Identify which cell holds the provided text, then report its [X, Y] central coordinate. 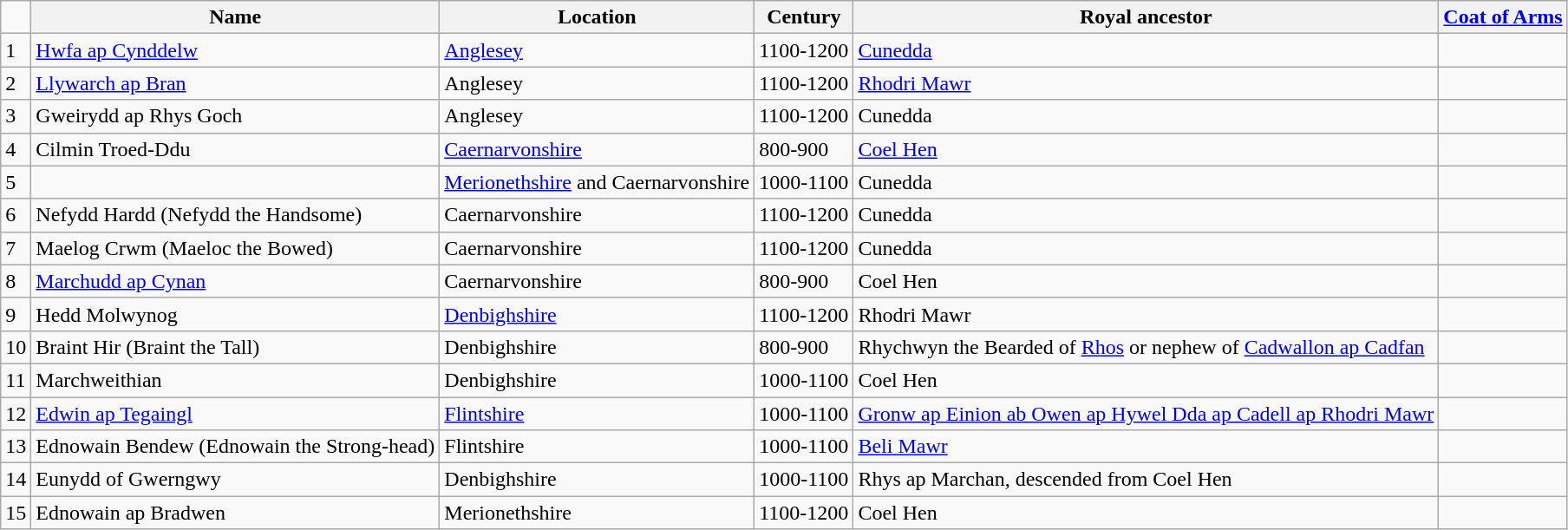
Rhys ap Marchan, descended from Coel Hen [1147, 480]
Coat of Arms [1503, 17]
Rhychwyn the Bearded of Rhos or nephew of Cadwallon ap Cadfan [1147, 347]
Nefydd Hardd (Nefydd the Handsome) [236, 215]
Ednowain Bendew (Ednowain the Strong-head) [236, 447]
15 [16, 513]
Maelog Crwm (Maeloc the Bowed) [236, 248]
Gronw ap Einion ab Owen ap Hywel Dda ap Cadell ap Rhodri Mawr [1147, 414]
10 [16, 347]
2 [16, 83]
11 [16, 380]
Eunydd of Gwerngwy [236, 480]
Hwfa ap Cynddelw [236, 50]
3 [16, 116]
14 [16, 480]
Merionethshire [597, 513]
Beli Mawr [1147, 447]
Braint Hir (Braint the Tall) [236, 347]
Cilmin Troed-Ddu [236, 149]
Century [804, 17]
7 [16, 248]
Merionethshire and Caernarvonshire [597, 182]
Llywarch ap Bran [236, 83]
12 [16, 414]
Name [236, 17]
Marchudd ap Cynan [236, 281]
Hedd Molwynog [236, 314]
Marchweithian [236, 380]
Royal ancestor [1147, 17]
13 [16, 447]
9 [16, 314]
4 [16, 149]
Location [597, 17]
Ednowain ap Bradwen [236, 513]
Edwin ap Tegaingl [236, 414]
8 [16, 281]
Gweirydd ap Rhys Goch [236, 116]
5 [16, 182]
6 [16, 215]
1 [16, 50]
